Capture the cell that displays the provided text and extract its [X, Y] central coordinate. 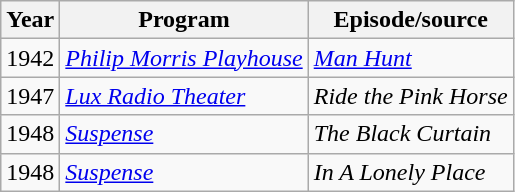
Year [30, 20]
Man Hunt [410, 58]
Program [184, 20]
Episode/source [410, 20]
Ride the Pink Horse [410, 96]
Lux Radio Theater [184, 96]
The Black Curtain [410, 134]
1947 [30, 96]
1942 [30, 58]
Philip Morris Playhouse [184, 58]
In A Lonely Place [410, 172]
